Determine the [x, y] coordinate at the center of the cell enclosing the given text.  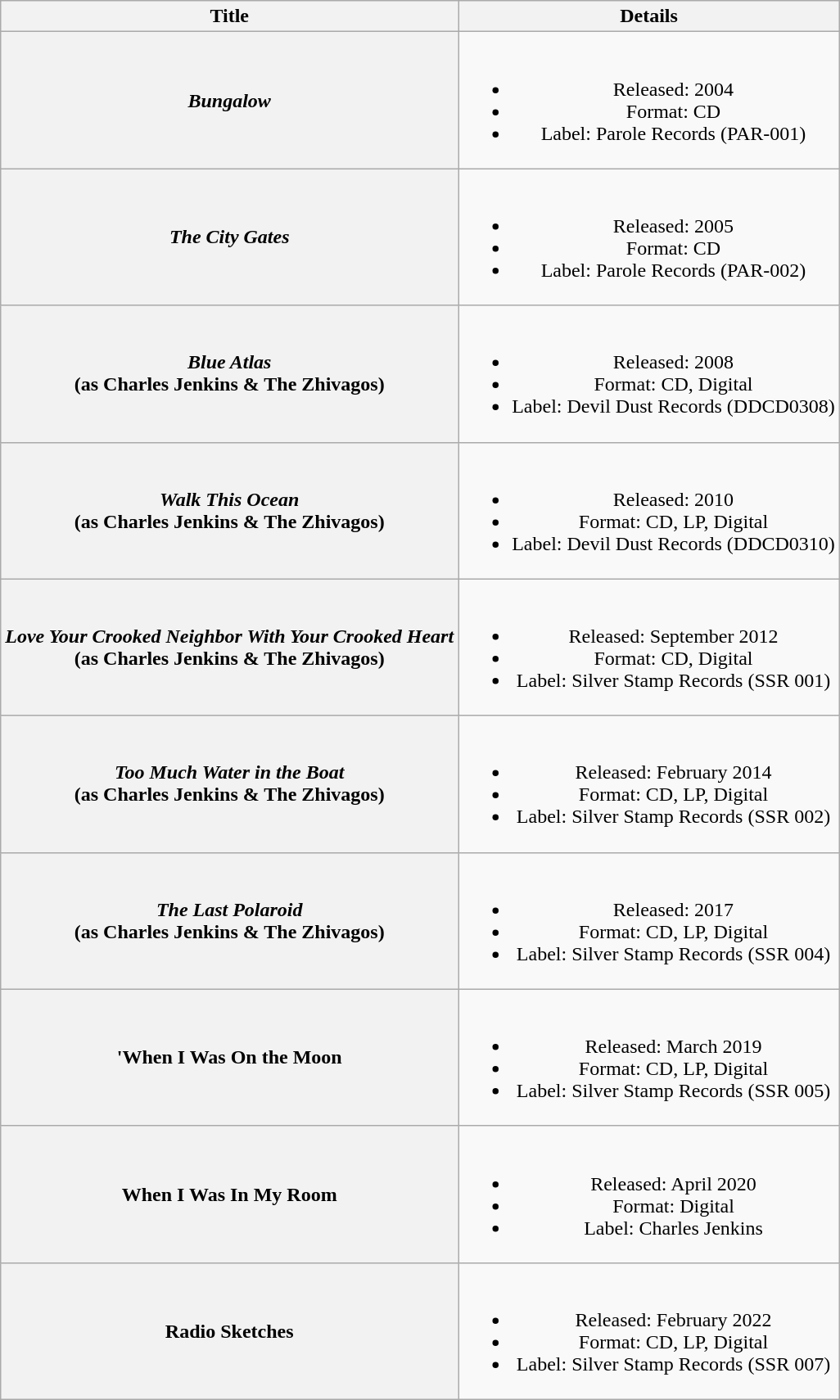
Details [649, 16]
Radio Sketches [229, 1331]
Released: April 2020Format: DigitalLabel: Charles Jenkins [649, 1194]
The City Gates [229, 237]
Released: September 2012Format: CD, DigitalLabel: Silver Stamp Records (SSR 001) [649, 647]
Too Much Water in the Boat (as Charles Jenkins & The Zhivagos) [229, 784]
Released: February 2014Format: CD, LP, DigitalLabel: Silver Stamp Records (SSR 002) [649, 784]
Released: 2010Format: CD, LP, DigitalLabel: Devil Dust Records (DDCD0310) [649, 511]
Love Your Crooked Neighbor With Your Crooked Heart (as Charles Jenkins & The Zhivagos) [229, 647]
Walk This Ocean (as Charles Jenkins & The Zhivagos) [229, 511]
Title [229, 16]
Released: 2008Format: CD, DigitalLabel: Devil Dust Records (DDCD0308) [649, 373]
When I Was In My Room [229, 1194]
'When I Was On the Moon [229, 1058]
Blue Atlas (as Charles Jenkins & The Zhivagos) [229, 373]
Released: March 2019Format: CD, LP, DigitalLabel: Silver Stamp Records (SSR 005) [649, 1058]
Released: 2005Format: CDLabel: Parole Records (PAR-002) [649, 237]
Bungalow [229, 100]
Released: 2004Format: CDLabel: Parole Records (PAR-001) [649, 100]
Released: February 2022Format: CD, LP, DigitalLabel: Silver Stamp Records (SSR 007) [649, 1331]
Released: 2017Format: CD, LP, DigitalLabel: Silver Stamp Records (SSR 004) [649, 920]
The Last Polaroid (as Charles Jenkins & The Zhivagos) [229, 920]
